Find where the given text appears and provide that cell's center as (x, y) coordinate. 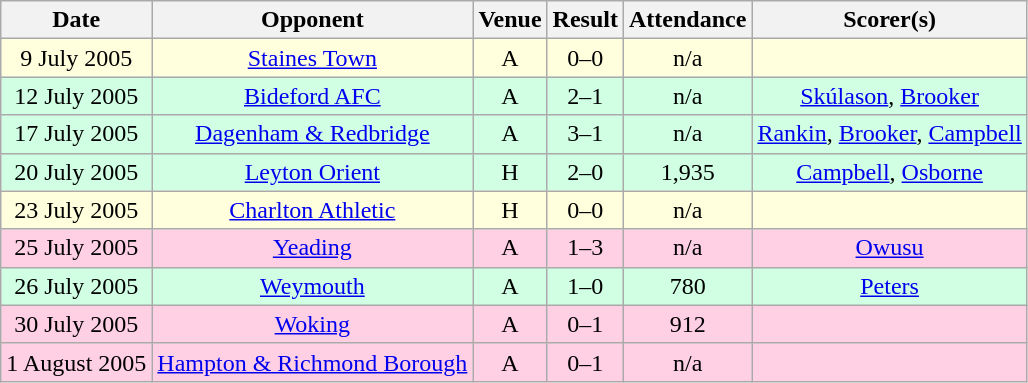
Peters (890, 286)
Hampton & Richmond Borough (312, 362)
1–3 (585, 248)
12 July 2005 (76, 96)
Charlton Athletic (312, 210)
1 August 2005 (76, 362)
Attendance (687, 20)
Woking (312, 324)
Rankin, Brooker, Campbell (890, 134)
Yeading (312, 248)
25 July 2005 (76, 248)
2–0 (585, 172)
780 (687, 286)
Result (585, 20)
Owusu (890, 248)
1–0 (585, 286)
Date (76, 20)
Skúlason, Brooker (890, 96)
30 July 2005 (76, 324)
1,935 (687, 172)
23 July 2005 (76, 210)
26 July 2005 (76, 286)
Dagenham & Redbridge (312, 134)
Leyton Orient (312, 172)
3–1 (585, 134)
2–1 (585, 96)
Staines Town (312, 58)
Weymouth (312, 286)
912 (687, 324)
17 July 2005 (76, 134)
Scorer(s) (890, 20)
Bideford AFC (312, 96)
20 July 2005 (76, 172)
Venue (510, 20)
9 July 2005 (76, 58)
Campbell, Osborne (890, 172)
Opponent (312, 20)
